Output the (x, y) coordinate of the center of the cell containing the given text.  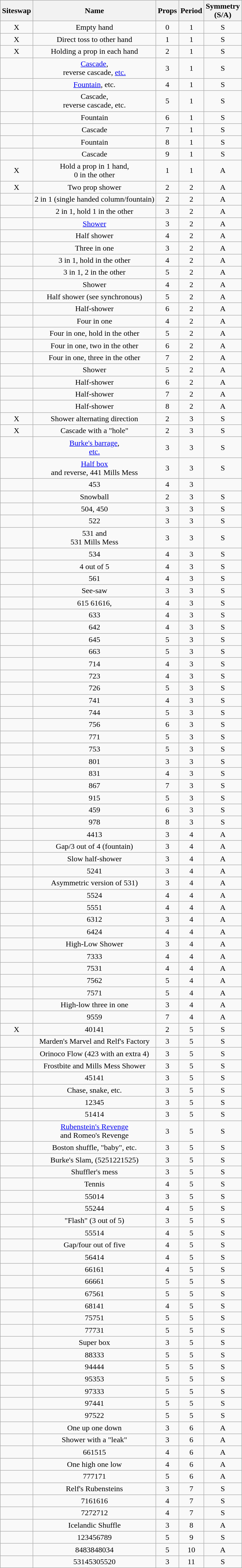
6312 (94, 920)
714 (94, 664)
2 in 1 (single handed column/fountain) (94, 199)
7562 (94, 980)
978 (94, 822)
45141 (94, 1078)
453 (94, 485)
95353 (94, 1379)
Direct toss to other hand (94, 39)
7571 (94, 993)
40141 (94, 1029)
Half box and reverse, 441 Mills Mess (94, 468)
615 61616, (94, 603)
561 (94, 578)
Gap/four out of five (94, 1245)
831 (94, 773)
Props (167, 11)
Name (94, 11)
8483848034 (94, 1549)
7161616 (94, 1501)
Cascade with a "hole" (94, 431)
531 and 531 Mills Mess (94, 538)
Fountain, etc. (94, 84)
One up one down (94, 1428)
642 (94, 627)
94444 (94, 1367)
67561 (94, 1294)
7531 (94, 968)
Chase, snake, etc. (94, 1090)
Symmetry (S/A) (223, 11)
97522 (94, 1416)
55514 (94, 1233)
97333 (94, 1391)
Boston shuffle, "baby", etc. (94, 1147)
Half shower (94, 236)
68141 (94, 1306)
645 (94, 639)
High-Low Shower (94, 944)
867 (94, 785)
0 (167, 27)
534 (94, 554)
Three in one (94, 248)
6424 (94, 932)
Four in one (94, 321)
Slow half-shower (94, 859)
5551 (94, 907)
5524 (94, 895)
Frostbite and Mills Mess Shower (94, 1066)
Gap/3 out of 4 (fountain) (94, 847)
459 (94, 810)
801 (94, 761)
See-saw (94, 591)
661515 (94, 1452)
55014 (94, 1196)
4 out of 5 (94, 566)
753 (94, 749)
522 (94, 521)
High-low three in one (94, 1005)
633 (94, 615)
Four in one, two in the other (94, 345)
Orinoco Flow (423 with an extra 4) (94, 1054)
11 (191, 1562)
Two prop shower (94, 187)
726 (94, 688)
10 (191, 1549)
Shuffler's mess (94, 1172)
Empty hand (94, 27)
53145305520 (94, 1562)
75751 (94, 1318)
Icelandic Shuffle (94, 1525)
"Flash" (3 out of 5) (94, 1221)
55244 (94, 1209)
Siteswap (17, 11)
Period (191, 11)
915 (94, 798)
Relf's Rubensteins (94, 1489)
2 in 1, hold 1 in the other (94, 212)
Burke's Slam, (5251221525) (94, 1160)
Holding a prop in each hand (94, 52)
504, 450 (94, 509)
9559 (94, 1017)
One high one low (94, 1464)
4413 (94, 834)
741 (94, 700)
Half shower (see synchronous) (94, 297)
771 (94, 737)
Shower with a "leak" (94, 1440)
Snowball (94, 497)
Burke's barrage, etc. (94, 447)
Super box (94, 1342)
123456789 (94, 1537)
5241 (94, 871)
Asymmetric version of 531) (94, 883)
3 in 1, hold in the other (94, 260)
7272712 (94, 1513)
723 (94, 676)
Four in one, three in the other (94, 358)
77731 (94, 1330)
3 in 1, 2 in the other (94, 272)
777171 (94, 1476)
88333 (94, 1355)
663 (94, 652)
51414 (94, 1114)
Four in one, hold in the other (94, 333)
7333 (94, 956)
66661 (94, 1282)
Rubenstein's Revenge and Romeo's Revenge (94, 1131)
Marden's Marvel and Relf's Factory (94, 1041)
744 (94, 712)
Hold a prop in 1 hand, 0 in the other (94, 170)
97441 (94, 1403)
756 (94, 725)
Shower alternating direction (94, 419)
12345 (94, 1102)
56414 (94, 1257)
66161 (94, 1269)
Tennis (94, 1184)
